Provide the (x, y) coordinate of the cell's center where the given text is located.  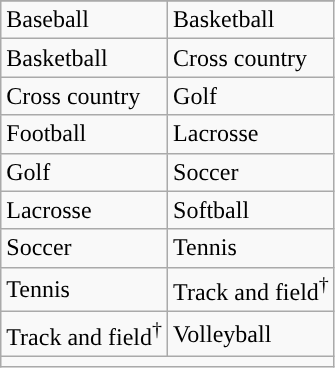
Baseball (84, 20)
Softball (252, 210)
Football (84, 134)
Volleyball (252, 334)
